Identify which cell holds the provided text, then report its (X, Y) central coordinate. 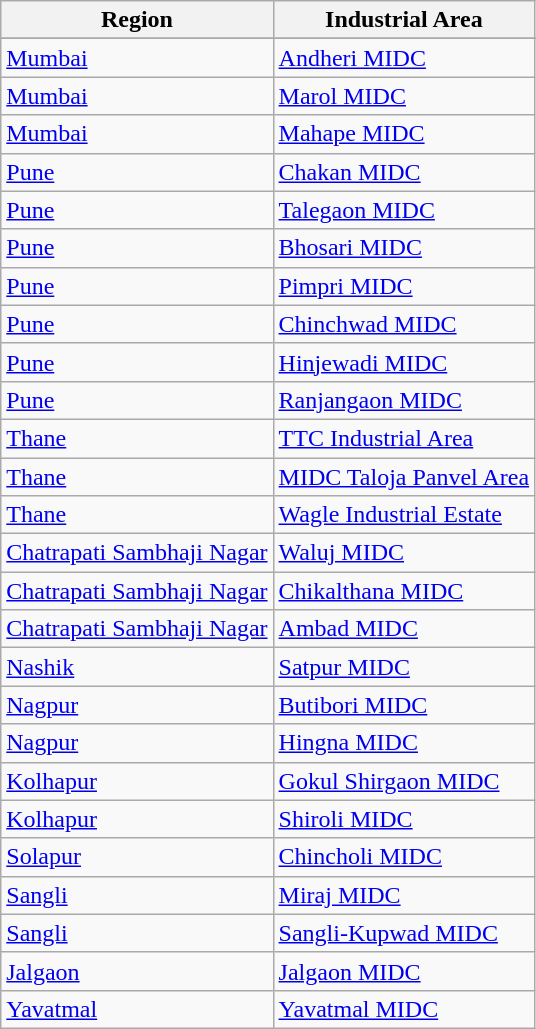
Miraj MIDC (404, 895)
Jalgaon (137, 971)
Marol MIDC (404, 96)
Solapur (137, 857)
Yavatmal (137, 1009)
Gokul Shirgaon MIDC (404, 781)
Ranjangaon MIDC (404, 400)
Talegaon MIDC (404, 210)
MIDC Taloja Panvel Area (404, 477)
Butibori MIDC (404, 705)
Yavatmal MIDC (404, 1009)
Chinchwad MIDC (404, 324)
Region (137, 20)
Ambad MIDC (404, 629)
Shiroli MIDC (404, 819)
Andheri MIDC (404, 58)
Nashik (137, 667)
Chakan MIDC (404, 172)
Chikalthana MIDC (404, 591)
Sangli-Kupwad MIDC (404, 933)
Chincholi MIDC (404, 857)
Satpur MIDC (404, 667)
Industrial Area (404, 20)
Wagle Industrial Estate (404, 515)
Bhosari MIDC (404, 248)
Waluj MIDC (404, 553)
Jalgaon MIDC (404, 971)
Hingna MIDC (404, 743)
Hinjewadi MIDC (404, 362)
TTC Industrial Area (404, 438)
Mahape MIDC (404, 134)
Pimpri MIDC (404, 286)
